Extract the [x, y] coordinate from the center of the cell holding the provided text.  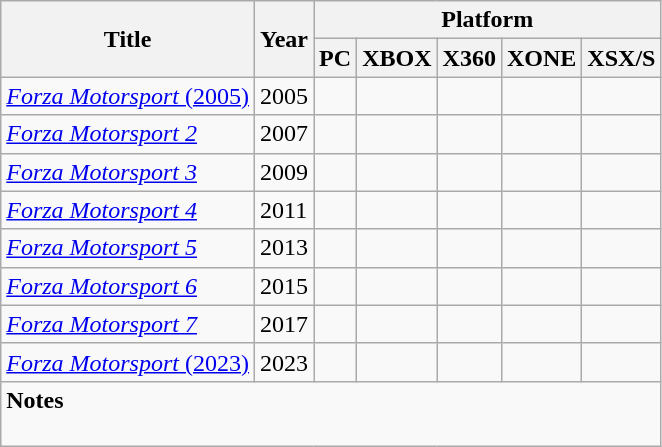
2011 [284, 210]
Platform [488, 20]
Forza Motorsport (2005) [128, 96]
Year [284, 39]
Forza Motorsport 2 [128, 134]
2007 [284, 134]
2005 [284, 96]
2015 [284, 286]
Forza Motorsport 5 [128, 248]
XSX/S [622, 58]
2017 [284, 324]
X360 [469, 58]
Title [128, 39]
Forza Motorsport 6 [128, 286]
2013 [284, 248]
Forza Motorsport 7 [128, 324]
PC [336, 58]
Forza Motorsport (2023) [128, 362]
Forza Motorsport 4 [128, 210]
2023 [284, 362]
XONE [541, 58]
XBOX [397, 58]
Forza Motorsport 3 [128, 172]
Notes [331, 414]
2009 [284, 172]
